Provide the (X, Y) coordinate of the cell's center where the given text is located.  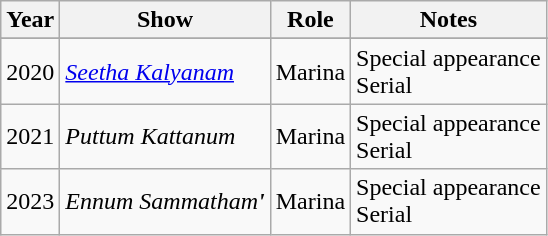
Ennum Sammatham' (165, 202)
Seetha Kalyanam (165, 72)
2023 (30, 202)
Year (30, 20)
Special appearanceSerial (449, 136)
2021 (30, 136)
Show (165, 20)
Role (310, 20)
Notes (449, 20)
2020 (30, 72)
Puttum Kattanum (165, 136)
